Scan for the cell matching the given text and deliver its (x, y) coordinate at center. 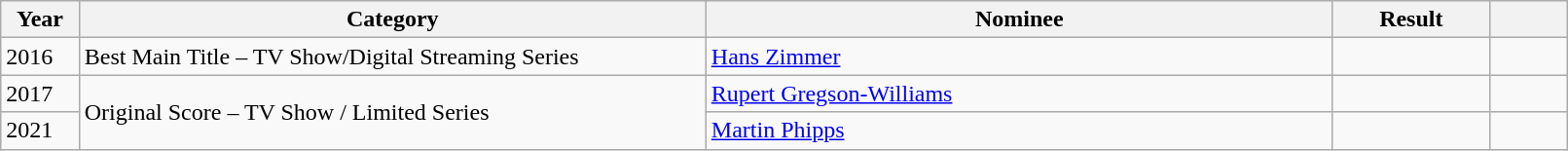
Martin Phipps (1019, 131)
2017 (40, 94)
Original Score – TV Show / Limited Series (392, 112)
Best Main Title – TV Show/Digital Streaming Series (392, 57)
Result (1411, 19)
Category (392, 19)
Year (40, 19)
Nominee (1019, 19)
Hans Zimmer (1019, 57)
Rupert Gregson-Williams (1019, 94)
2021 (40, 131)
2016 (40, 57)
